Scan for the cell matching the given text and deliver its (x, y) coordinate at center. 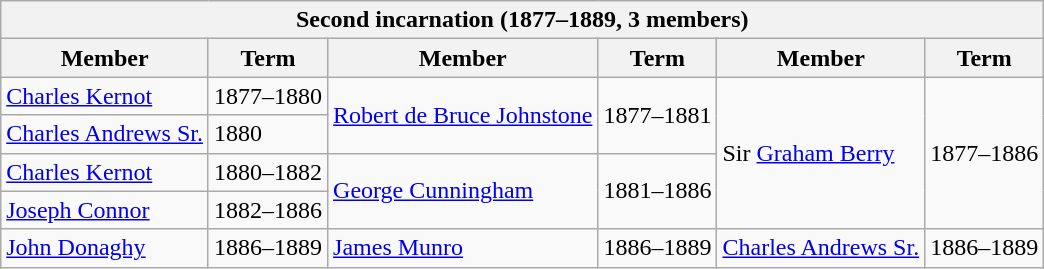
1877–1881 (658, 115)
1881–1886 (658, 191)
George Cunningham (463, 191)
1877–1880 (268, 96)
James Munro (463, 248)
1882–1886 (268, 210)
1877–1886 (984, 153)
1880–1882 (268, 172)
John Donaghy (105, 248)
Robert de Bruce Johnstone (463, 115)
Joseph Connor (105, 210)
Sir Graham Berry (821, 153)
1880 (268, 134)
Second incarnation (1877–1889, 3 members) (522, 20)
